Capture the cell that displays the provided text and extract its [X, Y] central coordinate. 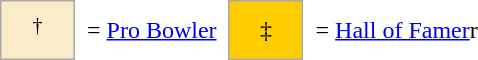
= Pro Bowler [152, 30]
‡ [266, 30]
† [38, 30]
